For the text-containing cell, return its midpoint in [X, Y] coordinate format. 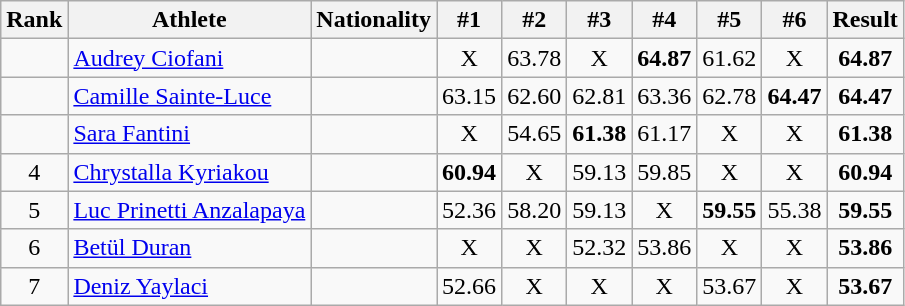
Audrey Ciofani [190, 58]
59.85 [664, 172]
Betül Duran [190, 248]
#4 [664, 20]
52.66 [470, 286]
63.78 [534, 58]
62.81 [600, 96]
62.60 [534, 96]
55.38 [794, 210]
63.36 [664, 96]
6 [34, 248]
Deniz Yaylaci [190, 286]
52.36 [470, 210]
62.78 [730, 96]
4 [34, 172]
61.62 [730, 58]
Nationality [374, 20]
Chrystalla Kyriakou [190, 172]
54.65 [534, 134]
52.32 [600, 248]
#1 [470, 20]
Result [865, 20]
7 [34, 286]
58.20 [534, 210]
Luc Prinetti Anzalapaya [190, 210]
#3 [600, 20]
63.15 [470, 96]
5 [34, 210]
Sara Fantini [190, 134]
Athlete [190, 20]
61.17 [664, 134]
#6 [794, 20]
Camille Sainte-Luce [190, 96]
#2 [534, 20]
Rank [34, 20]
#5 [730, 20]
